From the cell containing the given text, extract its center point as (x, y) coordinate. 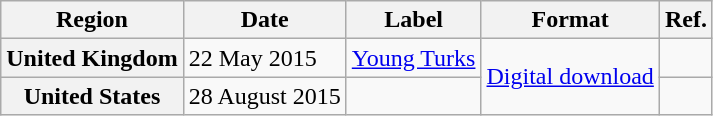
22 May 2015 (264, 58)
Region (92, 20)
Digital download (570, 77)
Ref. (686, 20)
Young Turks (414, 58)
United States (92, 96)
Label (414, 20)
Date (264, 20)
28 August 2015 (264, 96)
Format (570, 20)
United Kingdom (92, 58)
